From the cell containing the given text, extract its center point as [x, y] coordinate. 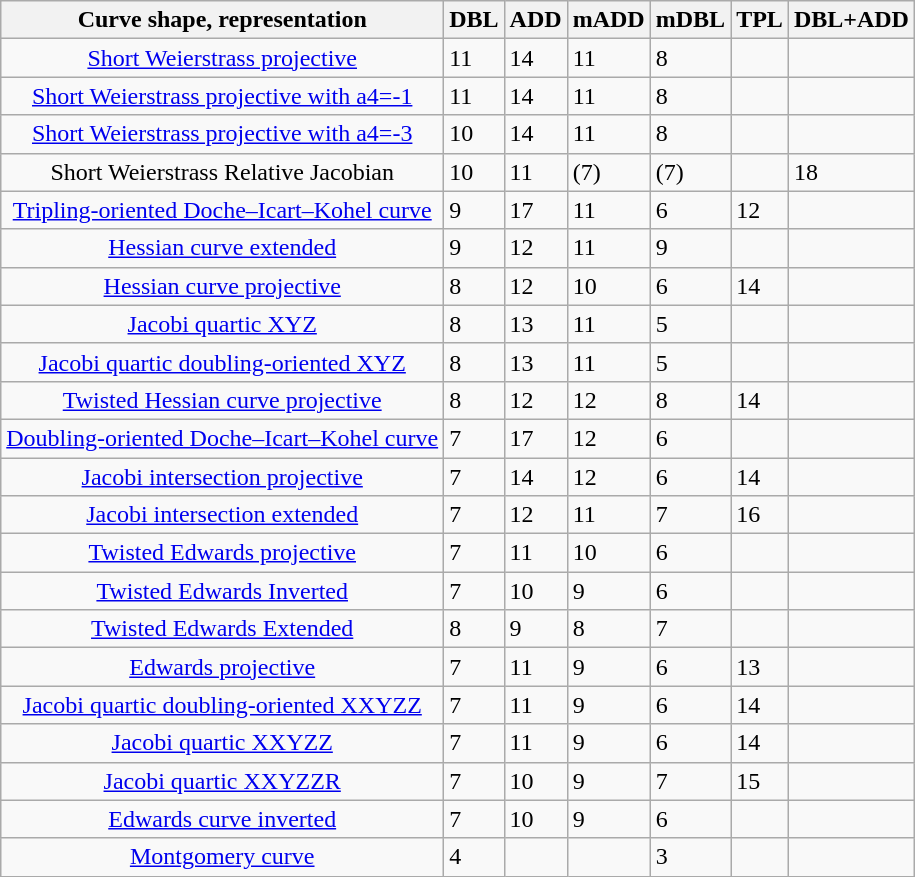
3 [690, 857]
mADD [608, 20]
Jacobi quartic doubling-oriented XYZ [222, 362]
16 [760, 515]
Jacobi intersection projective [222, 477]
Short Weierstrass Relative Jacobian [222, 172]
Jacobi quartic doubling-oriented XXYZZ [222, 705]
Short Weierstrass projective with a4=-1 [222, 96]
Short Weierstrass projective with a4=-3 [222, 134]
Short Weierstrass projective [222, 58]
Twisted Hessian curve projective [222, 400]
ADD [536, 20]
Twisted Edwards projective [222, 553]
Twisted Edwards Extended [222, 629]
15 [760, 781]
DBL+ADD [851, 20]
Twisted Edwards Inverted [222, 591]
Hessian curve projective [222, 286]
Hessian curve extended [222, 248]
TPL [760, 20]
DBL [474, 20]
mDBL [690, 20]
Jacobi quartic XXYZZR [222, 781]
Edwards curve inverted [222, 819]
18 [851, 172]
Edwards projective [222, 667]
Montgomery curve [222, 857]
Jacobi quartic XYZ [222, 324]
Jacobi intersection extended [222, 515]
Tripling-oriented Doche–Icart–Kohel curve [222, 210]
Doubling-oriented Doche–Icart–Kohel curve [222, 438]
4 [474, 857]
Jacobi quartic XXYZZ [222, 743]
Curve shape, representation [222, 20]
